Locate the cell with the specified text and output its (x, y) center coordinate. 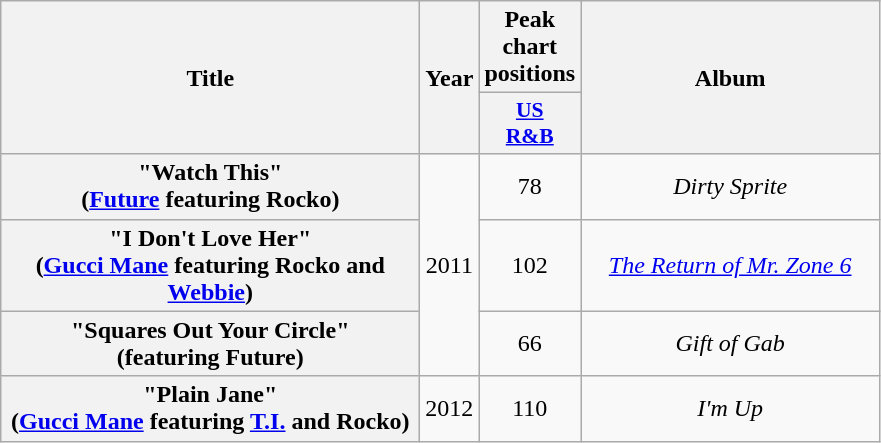
2012 (450, 408)
66 (530, 344)
2011 (450, 265)
Dirty Sprite (730, 186)
Title (210, 78)
110 (530, 408)
"Plain Jane"(Gucci Mane featuring T.I. and Rocko) (210, 408)
"Squares Out Your Circle"(featuring Future) (210, 344)
102 (530, 265)
USR&B (530, 124)
Year (450, 78)
I'm Up (730, 408)
Peak chart positions (530, 47)
Gift of Gab (730, 344)
Album (730, 78)
The Return of Mr. Zone 6 (730, 265)
"Watch This"(Future featuring Rocko) (210, 186)
78 (530, 186)
"I Don't Love Her"(Gucci Mane featuring Rocko and Webbie) (210, 265)
